Locate the cell with the specified text and output its (X, Y) center coordinate. 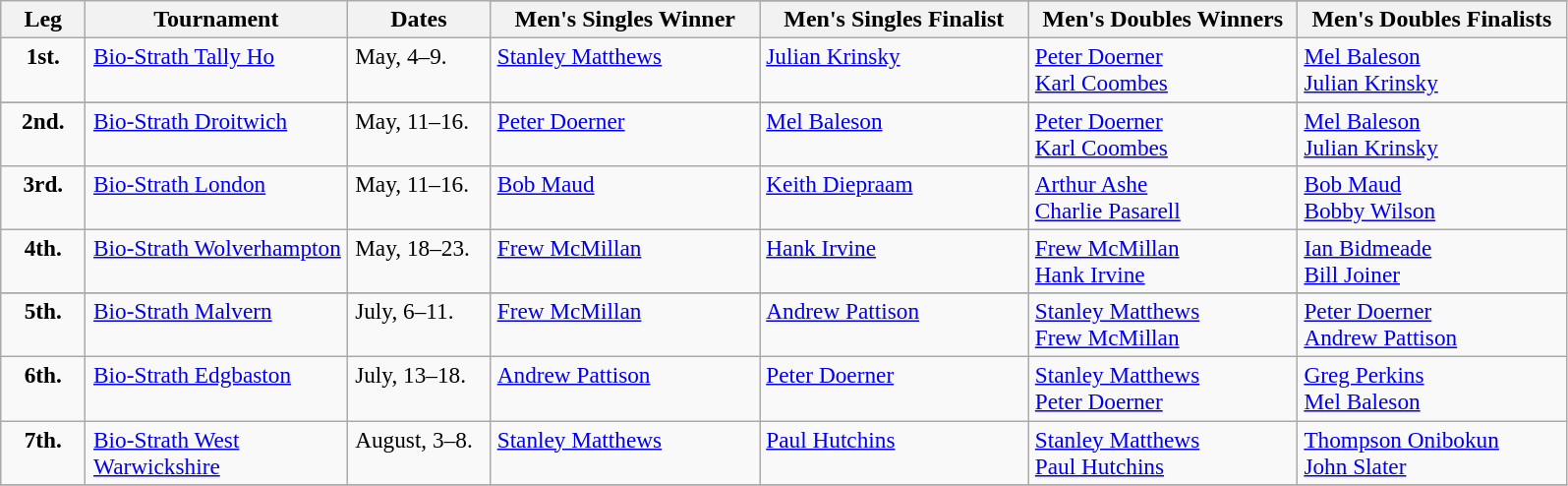
Tournament (216, 20)
July, 6–11. (419, 325)
Men's Singles Winner (625, 20)
Stanley Matthews Frew McMillan (1163, 325)
Bob Maud (625, 197)
3rd. (43, 197)
2nd. (43, 134)
Frew McMillan Hank Irvine (1163, 262)
Julian Krinsky (894, 71)
Bio-Strath West Warwickshire (216, 453)
Leg (43, 20)
July, 13–18. (419, 390)
Dates (419, 20)
Bio-Strath Edgbaston (216, 390)
August, 3–8. (419, 453)
May, 4–9. (419, 71)
Hank Irvine (894, 262)
Stanley Matthews Peter Doerner (1163, 390)
Keith Diepraam (894, 197)
Bio-Strath Malvern (216, 325)
Greg Perkins Mel Baleson (1432, 390)
May, 18–23. (419, 262)
Bio-Strath London (216, 197)
Men's Singles Finalist (894, 20)
Arthur Ashe Charlie Pasarell (1163, 197)
6th. (43, 390)
5th. (43, 325)
Peter Doerner Andrew Pattison (1432, 325)
Stanley Matthews Paul Hutchins (1163, 453)
4th. (43, 262)
Bio-Strath Tally Ho (216, 71)
Bio-Strath Wolverhampton (216, 262)
Paul Hutchins (894, 453)
Ian Bidmeade Bill Joiner (1432, 262)
Men's Doubles Winners (1163, 20)
Thompson Onibokun John Slater (1432, 453)
Mel Baleson (894, 134)
Men's Doubles Finalists (1432, 20)
Bob Maud Bobby Wilson (1432, 197)
1st. (43, 71)
7th. (43, 453)
Bio-Strath Droitwich (216, 134)
